Capture the cell that displays the provided text and extract its (x, y) central coordinate. 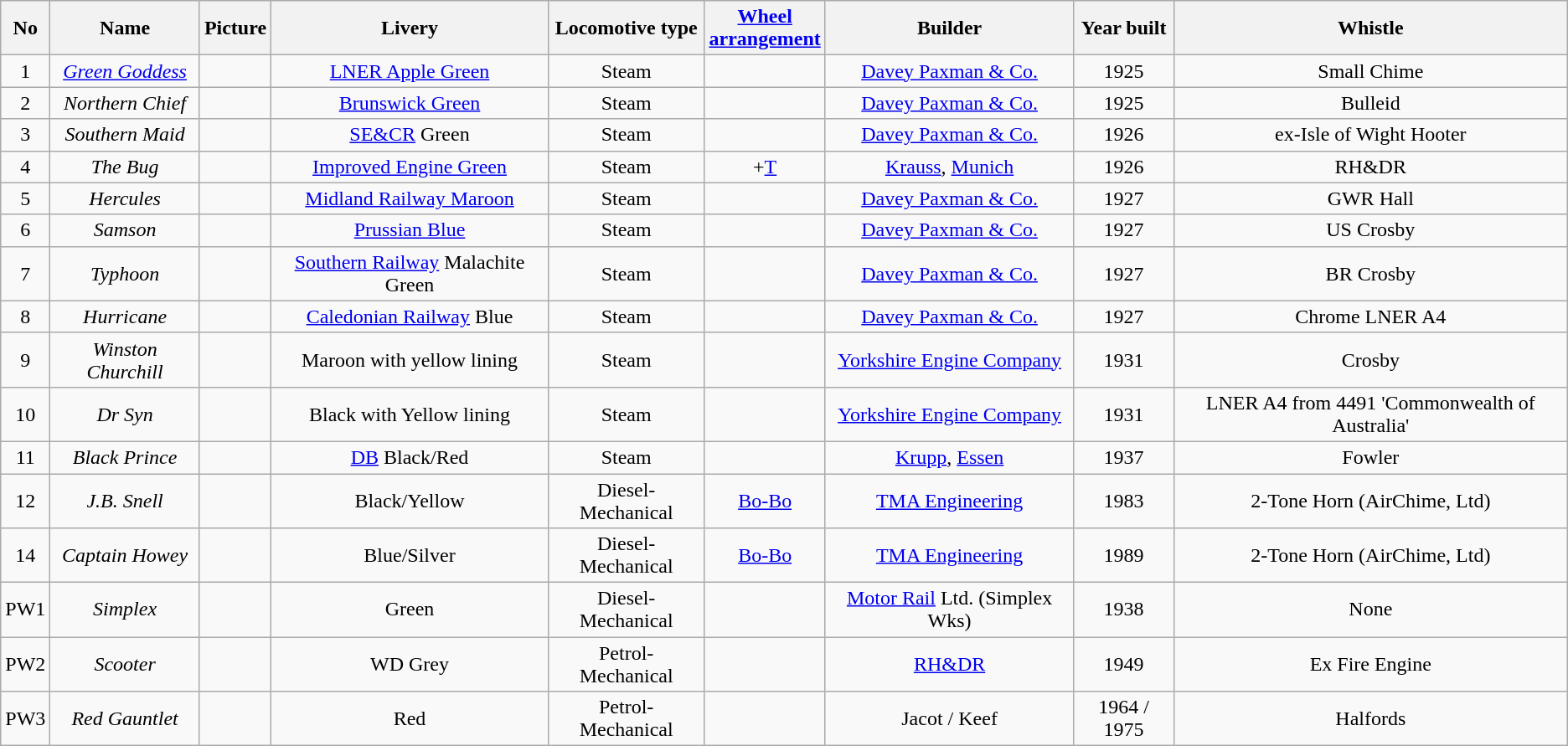
14 (25, 556)
1 (25, 71)
Whistle (1370, 28)
Wheel arrangement (765, 28)
Krauss, Munich (950, 167)
Krupp, Essen (950, 457)
Picture (235, 28)
Ex Fire Engine (1370, 665)
10 (25, 414)
Black Prince (126, 457)
Dr Syn (126, 414)
Midland Railway Maroon (410, 198)
PW2 (25, 665)
Blue/Silver (410, 556)
Red Gauntlet (126, 718)
12 (25, 501)
BR Crosby (1370, 273)
ex-Isle of Wight Hooter (1370, 135)
LNER Apple Green (410, 71)
Locomotive type (627, 28)
US Crosby (1370, 230)
Black with Yellow lining (410, 414)
Typhoon (126, 273)
3 (25, 135)
Southern Maid (126, 135)
Caledonian Railway Blue (410, 316)
J.B. Snell (126, 501)
+T (765, 167)
Samson (126, 230)
Simplex (126, 610)
Prussian Blue (410, 230)
Green Goddess (126, 71)
Bulleid (1370, 103)
1964 / 1975 (1124, 718)
11 (25, 457)
Fowler (1370, 457)
Improved Engine Green (410, 167)
Name (126, 28)
None (1370, 610)
1983 (1124, 501)
PW3 (25, 718)
8 (25, 316)
1949 (1124, 665)
Chrome LNER A4 (1370, 316)
Year built (1124, 28)
Builder (950, 28)
Small Chime (1370, 71)
Scooter (126, 665)
Red (410, 718)
4 (25, 167)
Crosby (1370, 360)
7 (25, 273)
DB Black/Red (410, 457)
PW1 (25, 610)
Captain Howey (126, 556)
1938 (1124, 610)
6 (25, 230)
Black/Yellow (410, 501)
Brunswick Green (410, 103)
9 (25, 360)
Motor Rail Ltd. (Simplex Wks) (950, 610)
Green (410, 610)
2 (25, 103)
Maroon with yellow lining (410, 360)
Northern Chief (126, 103)
1937 (1124, 457)
Halfords (1370, 718)
No (25, 28)
Jacot / Keef (950, 718)
5 (25, 198)
The Bug (126, 167)
GWR Hall (1370, 198)
1989 (1124, 556)
LNER A4 from 4491 'Commonwealth of Australia' (1370, 414)
Hercules (126, 198)
Hurricane (126, 316)
Southern Railway Malachite Green (410, 273)
SE&CR Green (410, 135)
WD Grey (410, 665)
Winston Churchill (126, 360)
Livery (410, 28)
